Identify which cell holds the provided text, then report its (X, Y) central coordinate. 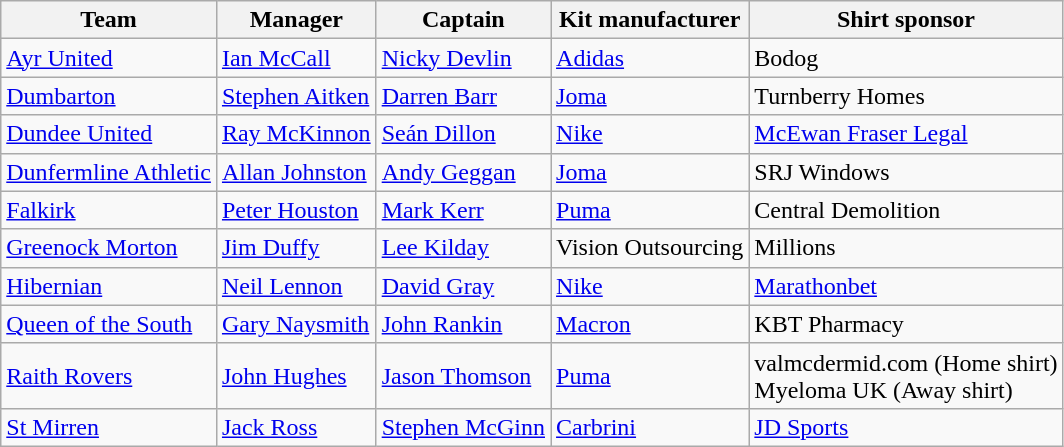
Allan Johnston (296, 172)
SRJ Windows (906, 172)
Neil Lennon (296, 286)
Dundee United (109, 134)
Manager (296, 20)
Captain (463, 20)
McEwan Fraser Legal (906, 134)
Dumbarton (109, 96)
David Gray (463, 286)
KBT Pharmacy (906, 324)
Vision Outsourcing (650, 248)
Marathonbet (906, 286)
Lee Kilday (463, 248)
Stephen McGinn (463, 427)
John Hughes (296, 376)
Adidas (650, 58)
Gary Naysmith (296, 324)
Carbrini (650, 427)
Nicky Devlin (463, 58)
Greenock Morton (109, 248)
Hibernian (109, 286)
Central Demolition (906, 210)
Turnberry Homes (906, 96)
Kit manufacturer (650, 20)
Darren Barr (463, 96)
Millions (906, 248)
Ayr United (109, 58)
Shirt sponsor (906, 20)
Queen of the South (109, 324)
Jack Ross (296, 427)
Andy Geggan (463, 172)
Mark Kerr (463, 210)
Jason Thomson (463, 376)
JD Sports (906, 427)
St Mirren (109, 427)
Ray McKinnon (296, 134)
Macron (650, 324)
Peter Houston (296, 210)
Seán Dillon (463, 134)
valmcdermid.com (Home shirt)Myeloma UK (Away shirt) (906, 376)
Stephen Aitken (296, 96)
Team (109, 20)
Ian McCall (296, 58)
Raith Rovers (109, 376)
John Rankin (463, 324)
Jim Duffy (296, 248)
Falkirk (109, 210)
Dunfermline Athletic (109, 172)
Bodog (906, 58)
